Detect which cell encompasses the target text, then output its [X, Y] center coordinate. 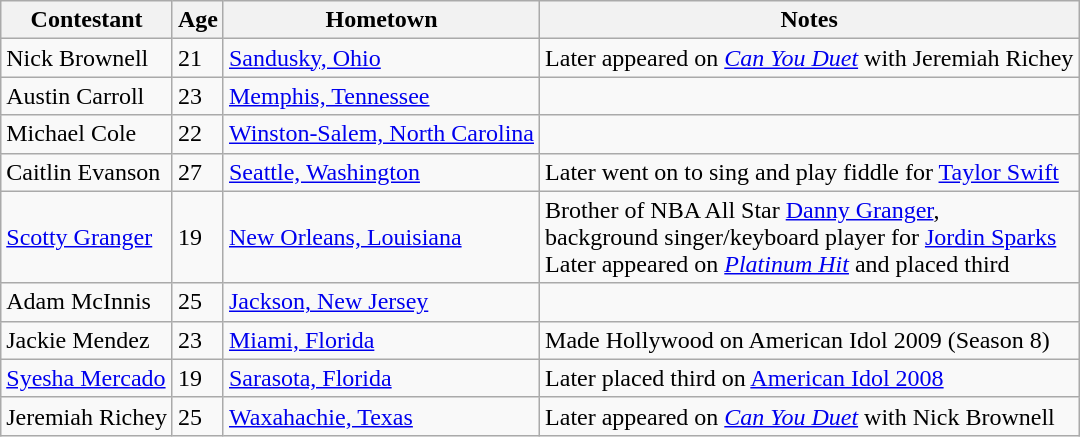
Jeremiah Richey [87, 416]
Austin Carroll [87, 96]
21 [198, 58]
Jackson, New Jersey [381, 302]
Notes [810, 20]
Caitlin Evanson [87, 172]
Made Hollywood on American Idol 2009 (Season 8) [810, 340]
Waxahachie, Texas [381, 416]
Age [198, 20]
Miami, Florida [381, 340]
Adam McInnis [87, 302]
Contestant [87, 20]
Memphis, Tennessee [381, 96]
22 [198, 134]
Hometown [381, 20]
Later placed third on American Idol 2008 [810, 378]
Scotty Granger [87, 237]
27 [198, 172]
Sarasota, Florida [381, 378]
Later appeared on Can You Duet with Jeremiah Richey [810, 58]
Sandusky, Ohio [381, 58]
Winston-Salem, North Carolina [381, 134]
Syesha Mercado [87, 378]
Michael Cole [87, 134]
Seattle, Washington [381, 172]
New Orleans, Louisiana [381, 237]
Brother of NBA All Star Danny Granger, background singer/keyboard player for Jordin SparksLater appeared on Platinum Hit and placed third [810, 237]
Later appeared on Can You Duet with Nick Brownell [810, 416]
Nick Brownell [87, 58]
Jackie Mendez [87, 340]
Later went on to sing and play fiddle for Taylor Swift [810, 172]
